Determine the [x, y] coordinate at the center of the cell enclosing the given text.  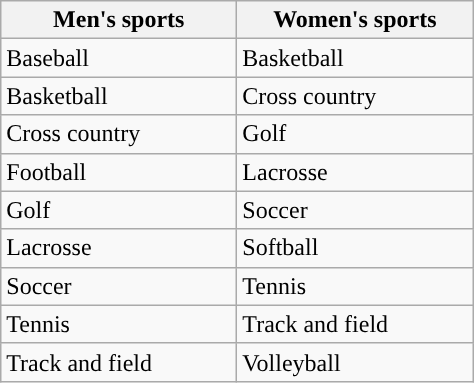
Men's sports [119, 20]
Volleyball [355, 362]
Baseball [119, 58]
Women's sports [355, 20]
Football [119, 172]
Softball [355, 248]
